Identify which cell holds the provided text, then report its (X, Y) central coordinate. 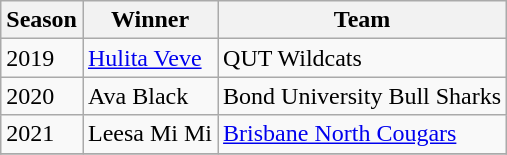
Winner (150, 20)
Hulita Veve (150, 58)
2021 (42, 134)
Season (42, 20)
Brisbane North Cougars (362, 134)
Bond University Bull Sharks (362, 96)
Ava Black (150, 96)
Leesa Mi Mi (150, 134)
Team (362, 20)
2019 (42, 58)
QUT Wildcats (362, 58)
2020 (42, 96)
